Determine the [X, Y] coordinate at the center of the cell enclosing the given text.  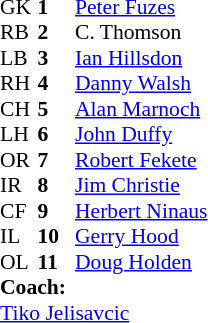
9 [57, 211]
2 [57, 33]
Robert Fekete [141, 160]
Herbert Ninaus [141, 211]
LB [19, 58]
8 [57, 185]
3 [57, 58]
CF [19, 211]
OR [19, 160]
4 [57, 83]
IR [19, 185]
CH [19, 109]
Alan Marnoch [141, 109]
RH [19, 83]
Jim Christie [141, 185]
OL [19, 262]
Gerry Hood [141, 237]
Doug Holden [141, 262]
Danny Walsh [141, 83]
RB [19, 33]
IL [19, 237]
Coach: [104, 287]
John Duffy [141, 135]
LH [19, 135]
Ian Hillsdon [141, 58]
5 [57, 109]
7 [57, 160]
10 [57, 237]
6 [57, 135]
C. Thomson [141, 33]
11 [57, 262]
